Capture the cell that displays the provided text and extract its [X, Y] central coordinate. 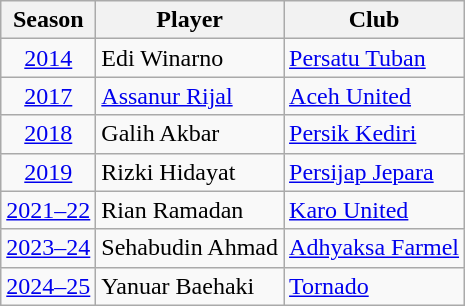
Aceh United [374, 96]
Assanur Rijal [190, 96]
Rizki Hidayat [190, 172]
2024–25 [48, 286]
Player [190, 20]
Club [374, 20]
2023–24 [48, 248]
Karo United [374, 210]
Tornado [374, 286]
Persatu Tuban [374, 58]
Season [48, 20]
Adhyaksa Farmel [374, 248]
2017 [48, 96]
2021–22 [48, 210]
2014 [48, 58]
Rian Ramadan [190, 210]
Persik Kediri [374, 134]
2019 [48, 172]
Yanuar Baehaki [190, 286]
Edi Winarno [190, 58]
2018 [48, 134]
Galih Akbar [190, 134]
Persijap Jepara [374, 172]
Sehabudin Ahmad [190, 248]
